Find where the given text appears and provide that cell's center as (x, y) coordinate. 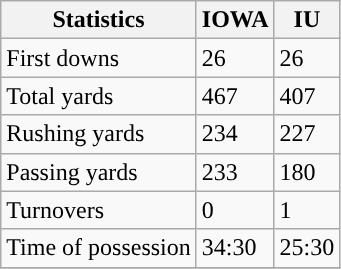
467 (235, 96)
IU (307, 20)
Rushing yards (99, 134)
Passing yards (99, 172)
227 (307, 134)
407 (307, 96)
34:30 (235, 248)
180 (307, 172)
25:30 (307, 248)
233 (235, 172)
IOWA (235, 20)
Statistics (99, 20)
0 (235, 210)
Time of possession (99, 248)
1 (307, 210)
Turnovers (99, 210)
Total yards (99, 96)
First downs (99, 58)
234 (235, 134)
